Capture the cell that displays the provided text and extract its [X, Y] central coordinate. 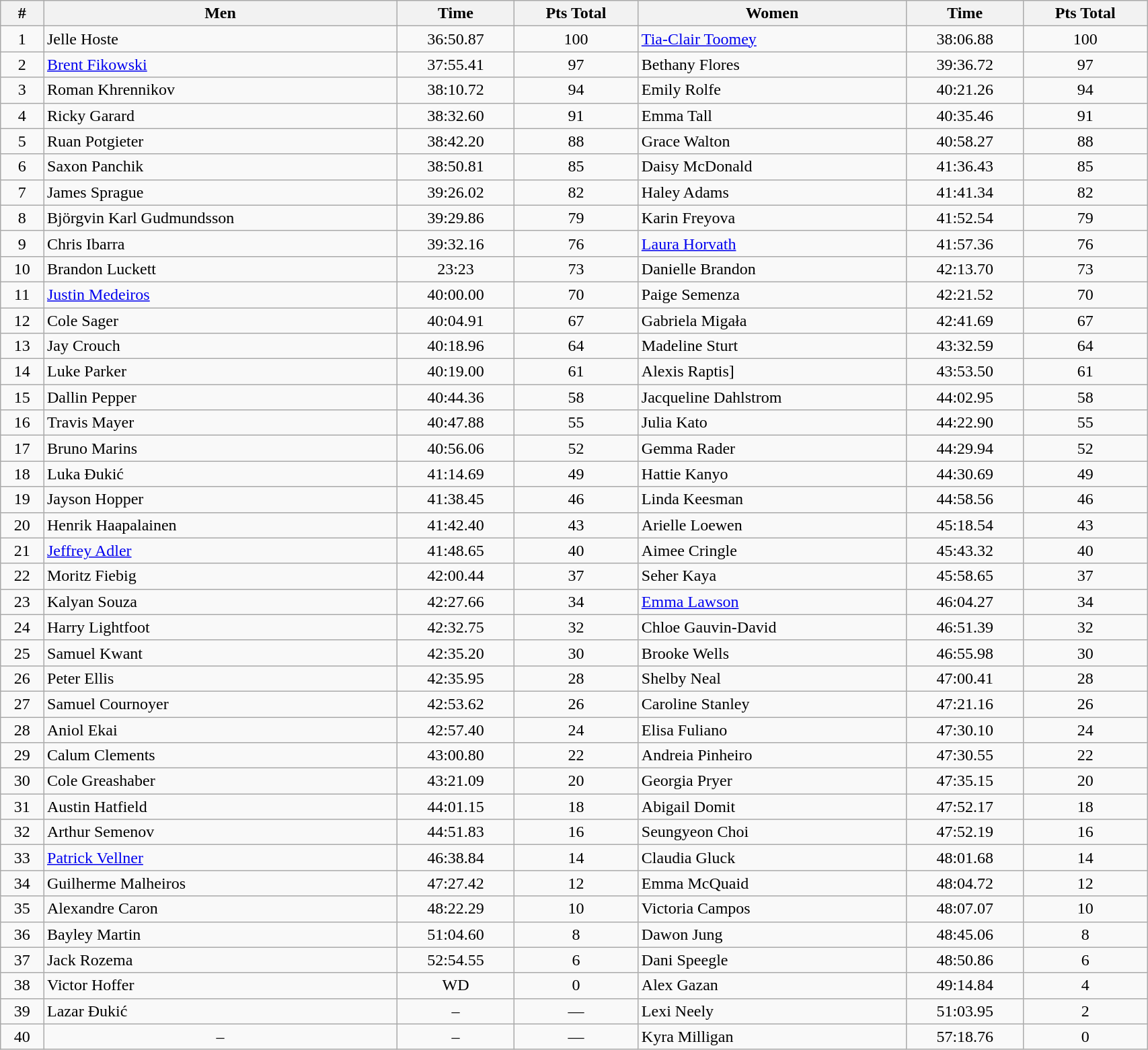
Dawon Jung [772, 934]
46:38.84 [455, 858]
44:01.15 [455, 807]
Danielle Brandon [772, 269]
44:30.69 [965, 474]
Jacqueline Dahlstrom [772, 397]
47:21.16 [965, 704]
49:14.84 [965, 985]
Laura Horvath [772, 243]
Bethany Flores [772, 65]
47:30.55 [965, 756]
40:35.46 [965, 116]
41:48.65 [455, 551]
17 [22, 448]
39:32.16 [455, 243]
44:22.90 [965, 423]
Chloe Gauvin-David [772, 627]
Aimee Cringle [772, 551]
44:58.56 [965, 499]
Emily Rolfe [772, 90]
47:52.17 [965, 807]
Elisa Fuliano [772, 729]
Dani Speegle [772, 960]
40:56.06 [455, 448]
Claudia Gluck [772, 858]
40:58.27 [965, 141]
Luke Parker [220, 372]
13 [22, 346]
Roman Khrennikov [220, 90]
43:32.59 [965, 346]
Brooke Wells [772, 653]
42:35.95 [455, 678]
Travis Mayer [220, 423]
# [22, 13]
46:04.27 [965, 602]
38:42.20 [455, 141]
41:57.36 [965, 243]
21 [22, 551]
48:22.29 [455, 909]
47:35.15 [965, 781]
23 [22, 602]
38:10.72 [455, 90]
Hattie Kanyo [772, 474]
Brent Fikowski [220, 65]
Cole Greashaber [220, 781]
37:55.41 [455, 65]
Haley Adams [772, 192]
41:42.40 [455, 525]
Brandon Luckett [220, 269]
Karin Freyova [772, 218]
15 [22, 397]
43:00.80 [455, 756]
42:35.20 [455, 653]
25 [22, 653]
42:21.52 [965, 294]
Lexi Neely [772, 1011]
48:50.86 [965, 960]
39 [22, 1011]
40:04.91 [455, 321]
Calum Clements [220, 756]
WD [455, 985]
Gemma Rader [772, 448]
Andreia Pinheiro [772, 756]
41:41.34 [965, 192]
Alexandre Caron [220, 909]
29 [22, 756]
Seungyeon Choi [772, 832]
Gabriela Migała [772, 321]
Arielle Loewen [772, 525]
Jeffrey Adler [220, 551]
Lazar Đukić [220, 1011]
42:53.62 [455, 704]
57:18.76 [965, 1037]
40:19.00 [455, 372]
33 [22, 858]
47:00.41 [965, 678]
36:50.87 [455, 39]
Grace Walton [772, 141]
Tia-Clair Toomey [772, 39]
Emma McQuaid [772, 883]
41:52.54 [965, 218]
45:18.54 [965, 525]
Men [220, 13]
Jack Rozema [220, 960]
47:27.42 [455, 883]
Julia Kato [772, 423]
41:14.69 [455, 474]
40:21.26 [965, 90]
Justin Medeiros [220, 294]
40:47.88 [455, 423]
38:06.88 [965, 39]
Women [772, 13]
Daisy McDonald [772, 167]
Emma Tall [772, 116]
46:55.98 [965, 653]
46:51.39 [965, 627]
38 [22, 985]
40:18.96 [455, 346]
Abigail Domit [772, 807]
36 [22, 934]
44:02.95 [965, 397]
Bayley Martin [220, 934]
42:57.40 [455, 729]
23:23 [455, 269]
45:43.32 [965, 551]
Patrick Vellner [220, 858]
Emma Lawson [772, 602]
48:01.68 [965, 858]
40:00.00 [455, 294]
41:36.43 [965, 167]
42:32.75 [455, 627]
Aniol Ekai [220, 729]
Madeline Sturt [772, 346]
45:58.65 [965, 576]
Chris Ibarra [220, 243]
Jay Crouch [220, 346]
39:36.72 [965, 65]
38:32.60 [455, 116]
7 [22, 192]
Jelle Hoste [220, 39]
42:00.44 [455, 576]
9 [22, 243]
47:30.10 [965, 729]
5 [22, 141]
Samuel Cournoyer [220, 704]
Bruno Marins [220, 448]
Björgvin Karl Gudmundsson [220, 218]
Kalyan Souza [220, 602]
43:21.09 [455, 781]
43:53.50 [965, 372]
27 [22, 704]
52:54.55 [455, 960]
Peter Ellis [220, 678]
44:29.94 [965, 448]
42:13.70 [965, 269]
Seher Kaya [772, 576]
Harry Lightfoot [220, 627]
40:44.36 [455, 397]
Saxon Panchik [220, 167]
Ricky Garard [220, 116]
Kyra Milligan [772, 1037]
Arthur Semenov [220, 832]
35 [22, 909]
Paige Semenza [772, 294]
19 [22, 499]
48:45.06 [965, 934]
Austin Hatfield [220, 807]
Jayson Hopper [220, 499]
51:03.95 [965, 1011]
Samuel Kwant [220, 653]
Moritz Fiebig [220, 576]
Guilherme Malheiros [220, 883]
31 [22, 807]
Henrik Haapalainen [220, 525]
3 [22, 90]
Georgia Pryer [772, 781]
Dallin Pepper [220, 397]
Victoria Campos [772, 909]
39:29.86 [455, 218]
James Sprague [220, 192]
42:41.69 [965, 321]
38:50.81 [455, 167]
Ruan Potgieter [220, 141]
Alexis Raptis] [772, 372]
11 [22, 294]
1 [22, 39]
42:27.66 [455, 602]
47:52.19 [965, 832]
48:07.07 [965, 909]
48:04.72 [965, 883]
Victor Hoffer [220, 985]
Shelby Neal [772, 678]
Caroline Stanley [772, 704]
39:26.02 [455, 192]
Alex Gazan [772, 985]
Linda Keesman [772, 499]
Cole Sager [220, 321]
Luka Đukić [220, 474]
44:51.83 [455, 832]
41:38.45 [455, 499]
51:04.60 [455, 934]
